Scan for the cell matching the given text and deliver its (X, Y) coordinate at center. 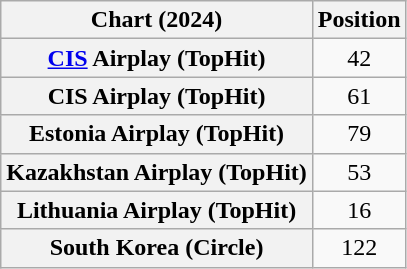
Estonia Airplay (TopHit) (157, 134)
16 (359, 210)
Lithuania Airplay (TopHit) (157, 210)
South Korea (Circle) (157, 248)
53 (359, 172)
Kazakhstan Airplay (TopHit) (157, 172)
Position (359, 20)
Chart (2024) (157, 20)
122 (359, 248)
79 (359, 134)
61 (359, 96)
42 (359, 58)
